Capture the cell that displays the provided text and extract its [X, Y] central coordinate. 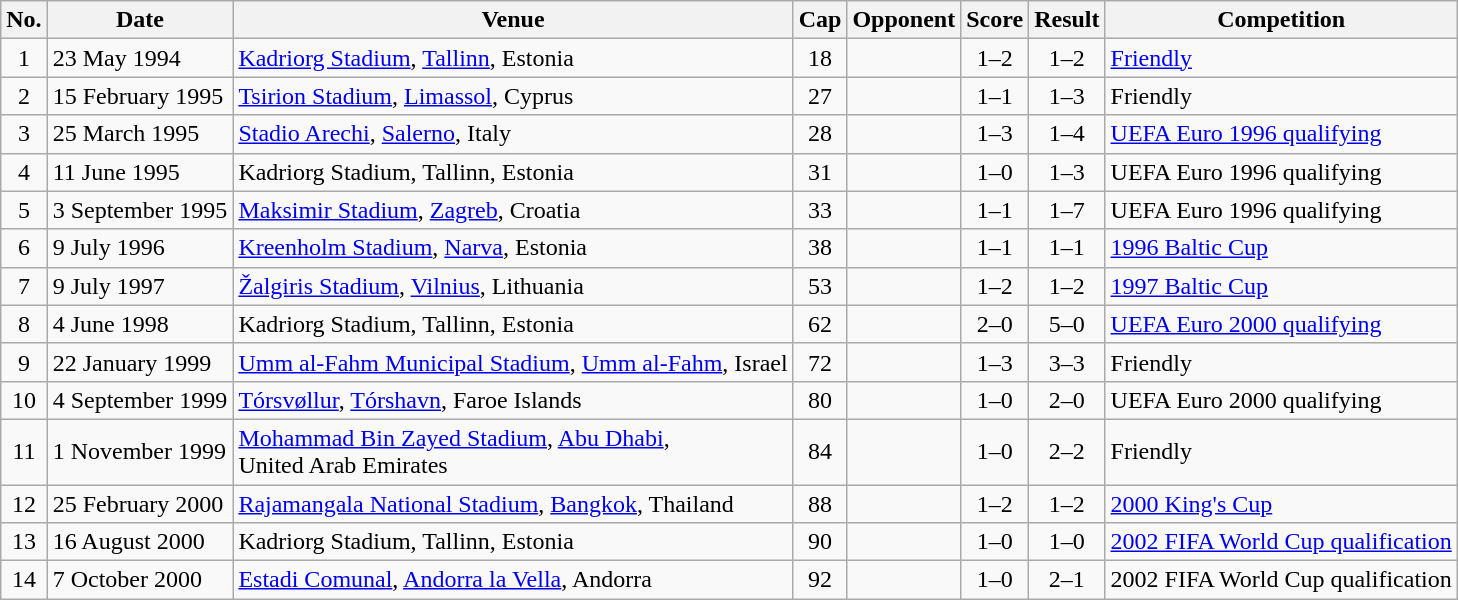
4 [24, 172]
Date [140, 20]
1–7 [1067, 210]
2 [24, 96]
Umm al-Fahm Municipal Stadium, Umm al-Fahm, Israel [513, 362]
25 March 1995 [140, 134]
No. [24, 20]
9 [24, 362]
Venue [513, 20]
9 July 1996 [140, 248]
27 [820, 96]
72 [820, 362]
1 [24, 58]
Tórsvøllur, Tórshavn, Faroe Islands [513, 400]
14 [24, 580]
16 August 2000 [140, 542]
Maksimir Stadium, Zagreb, Croatia [513, 210]
1997 Baltic Cup [1281, 286]
2–1 [1067, 580]
Score [995, 20]
2000 King's Cup [1281, 503]
Result [1067, 20]
31 [820, 172]
Kreenholm Stadium, Narva, Estonia [513, 248]
3–3 [1067, 362]
4 June 1998 [140, 324]
Estadi Comunal, Andorra la Vella, Andorra [513, 580]
28 [820, 134]
84 [820, 452]
3 [24, 134]
Žalgiris Stadium, Vilnius, Lithuania [513, 286]
10 [24, 400]
Tsirion Stadium, Limassol, Cyprus [513, 96]
Cap [820, 20]
90 [820, 542]
7 October 2000 [140, 580]
3 September 1995 [140, 210]
Competition [1281, 20]
6 [24, 248]
12 [24, 503]
18 [820, 58]
8 [24, 324]
13 [24, 542]
38 [820, 248]
Mohammad Bin Zayed Stadium, Abu Dhabi,United Arab Emirates [513, 452]
11 June 1995 [140, 172]
25 February 2000 [140, 503]
23 May 1994 [140, 58]
5 [24, 210]
22 January 1999 [140, 362]
7 [24, 286]
9 July 1997 [140, 286]
1996 Baltic Cup [1281, 248]
1 November 1999 [140, 452]
15 February 1995 [140, 96]
88 [820, 503]
11 [24, 452]
5–0 [1067, 324]
4 September 1999 [140, 400]
1–4 [1067, 134]
92 [820, 580]
Stadio Arechi, Salerno, Italy [513, 134]
2–2 [1067, 452]
62 [820, 324]
33 [820, 210]
Opponent [904, 20]
80 [820, 400]
Rajamangala National Stadium, Bangkok, Thailand [513, 503]
53 [820, 286]
